Identify which cell holds the provided text, then report its [x, y] central coordinate. 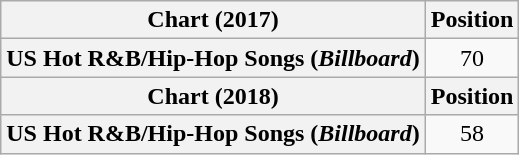
70 [472, 58]
Chart (2017) [213, 20]
Chart (2018) [213, 96]
58 [472, 134]
